Output the [X, Y] coordinate of the center of the cell containing the given text.  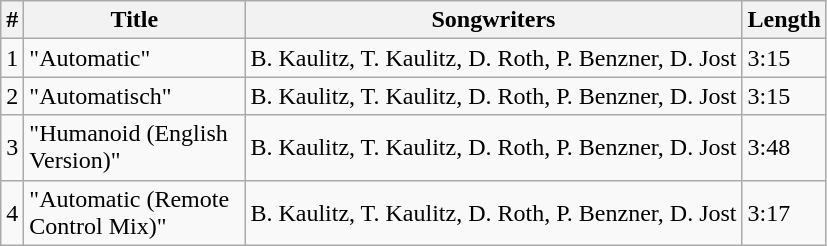
Title [134, 20]
4 [12, 212]
Length [784, 20]
"Automatic" [134, 58]
3:17 [784, 212]
3 [12, 148]
1 [12, 58]
"Automatisch" [134, 96]
"Automatic (Remote Control Mix)" [134, 212]
# [12, 20]
Songwriters [494, 20]
"Humanoid (English Version)" [134, 148]
3:48 [784, 148]
2 [12, 96]
